Find where the given text appears and provide that cell's center as [X, Y] coordinate. 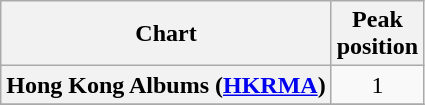
1 [377, 85]
Peakposition [377, 34]
Hong Kong Albums (HKRMA) [166, 85]
Chart [166, 34]
